From the cell containing the given text, extract its center point as [X, Y] coordinate. 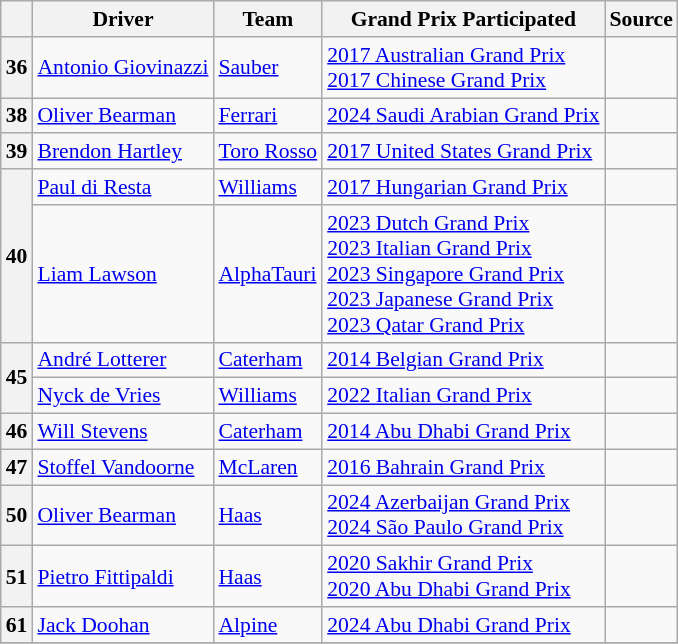
Stoffel Vandoorne [122, 467]
McLaren [268, 467]
Pietro Fittipaldi [122, 576]
2022 Italian Grand Prix [463, 396]
2014 Belgian Grand Prix [463, 360]
AlphaTauri [268, 274]
Brendon Hartley [122, 152]
Will Stevens [122, 432]
2020 Sakhir Grand Prix2020 Abu Dhabi Grand Prix [463, 576]
Source [642, 19]
2017 Australian Grand Prix2017 Chinese Grand Prix [463, 68]
45 [17, 378]
2024 Abu Dhabi Grand Prix [463, 625]
2016 Bahrain Grand Prix [463, 467]
2023 Dutch Grand Prix2023 Italian Grand Prix2023 Singapore Grand Prix2023 Japanese Grand Prix2023 Qatar Grand Prix [463, 274]
61 [17, 625]
2014 Abu Dhabi Grand Prix [463, 432]
Antonio Giovinazzi [122, 68]
39 [17, 152]
Alpine [268, 625]
Nyck de Vries [122, 396]
36 [17, 68]
Jack Doohan [122, 625]
Ferrari [268, 116]
Grand Prix Participated [463, 19]
50 [17, 516]
46 [17, 432]
47 [17, 467]
Liam Lawson [122, 274]
2017 Hungarian Grand Prix [463, 187]
Driver [122, 19]
Paul di Resta [122, 187]
André Lotterer [122, 360]
40 [17, 256]
2017 United States Grand Prix [463, 152]
Toro Rosso [268, 152]
Team [268, 19]
38 [17, 116]
2024 Azerbaijan Grand Prix2024 São Paulo Grand Prix [463, 516]
2024 Saudi Arabian Grand Prix [463, 116]
Sauber [268, 68]
51 [17, 576]
